Determine the [x, y] coordinate at the center of the cell enclosing the given text.  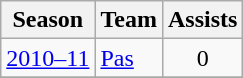
Assists [202, 20]
Season [48, 20]
0 [202, 58]
Team [129, 20]
2010–11 [48, 58]
Pas [129, 58]
